Find where the given text appears and provide that cell's center as [X, Y] coordinate. 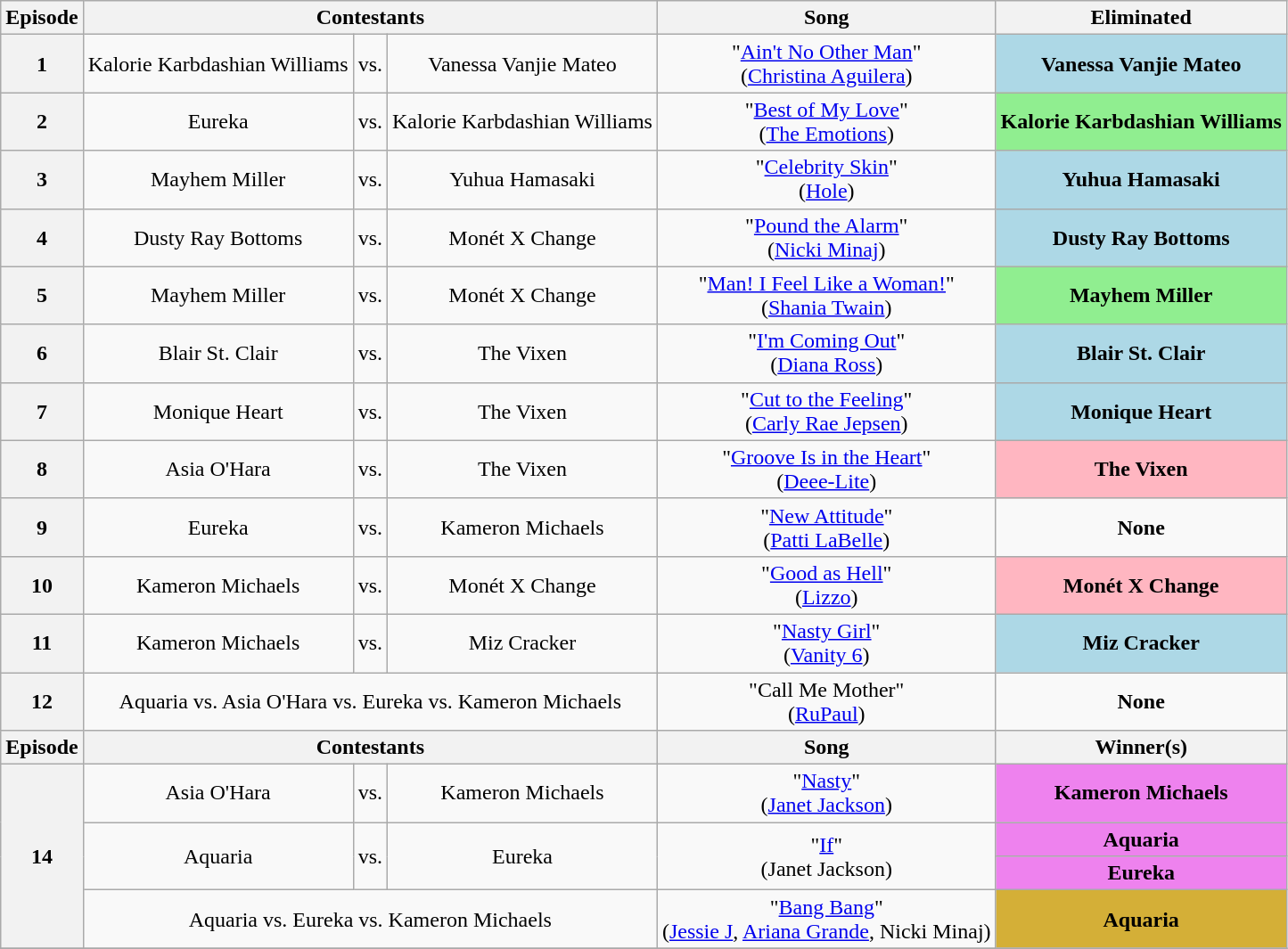
"Good as Hell"(Lizzo) [826, 585]
"Bang Bang"(Jessie J, Ariana Grande, Nicki Minaj) [826, 920]
8 [42, 469]
11 [42, 643]
12 [42, 700]
"Cut to the Feeling"(Carly Rae Jepsen) [826, 412]
"Nasty"(Janet Jackson) [826, 793]
3 [42, 180]
"Best of My Love"(The Emotions) [826, 121]
"Ain't No Other Man"(Christina Aguilera) [826, 64]
14 [42, 856]
6 [42, 353]
2 [42, 121]
"Nasty Girl"(Vanity 6) [826, 643]
Eliminated [1141, 18]
"If"(Janet Jackson) [826, 856]
"Pound the Alarm"(Nicki Minaj) [826, 237]
"I'm Coming Out"(Diana Ross) [826, 353]
9 [42, 528]
"Groove Is in the Heart"(Deee-Lite) [826, 469]
7 [42, 412]
5 [42, 296]
"Celebrity Skin"(Hole) [826, 180]
10 [42, 585]
Winner(s) [1141, 748]
"Man! I Feel Like a Woman!"(Shania Twain) [826, 296]
"New Attitude"(Patti LaBelle) [826, 528]
"Call Me Mother"(RuPaul) [826, 700]
Aquaria vs. Asia O'Hara vs. Eureka vs. Kameron Michaels [370, 700]
1 [42, 64]
Aquaria vs. Eureka vs. Kameron Michaels [370, 920]
4 [42, 237]
